Search for the cell housing the specified text and yield its (x, y) center coordinate. 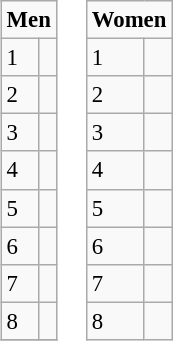
Men (28, 20)
Women (128, 20)
